Detect which cell encompasses the target text, then output its (X, Y) center coordinate. 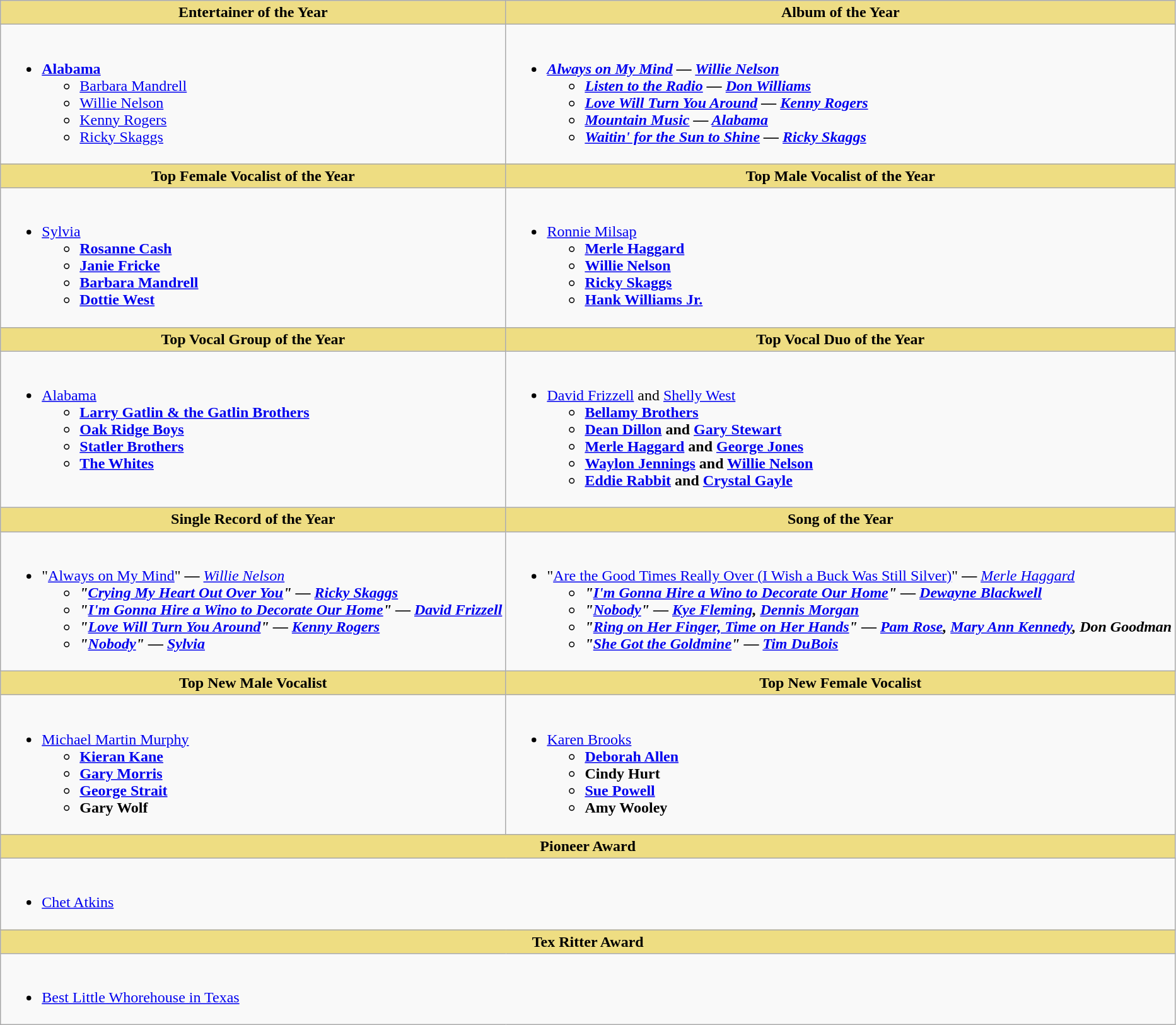
Ronnie MilsapMerle HaggardWillie NelsonRicky SkaggsHank Williams Jr. (841, 257)
Top Vocal Group of the Year (253, 339)
Single Record of the Year (253, 519)
Pioneer Award (588, 846)
Tex Ritter Award (588, 941)
Michael Martin MurphyKieran KaneGary MorrisGeorge StraitGary Wolf (253, 764)
Album of the Year (841, 13)
AlabamaLarry Gatlin & the Gatlin BrothersOak Ridge BoysStatler BrothersThe Whites (253, 429)
Top Male Vocalist of the Year (841, 176)
Top New Female Vocalist (841, 683)
Top Vocal Duo of the Year (841, 339)
AlabamaBarbara MandrellWillie NelsonKenny RogersRicky Skaggs (253, 95)
Entertainer of the Year (253, 13)
Top Female Vocalist of the Year (253, 176)
Top New Male Vocalist (253, 683)
Song of the Year (841, 519)
Karen BrooksDeborah AllenCindy HurtSue PowellAmy Wooley (841, 764)
SylviaRosanne CashJanie FrickeBarbara MandrellDottie West (253, 257)
Best Little Whorehouse in Texas (588, 990)
Chet Atkins (588, 894)
